From the cell containing the given text, extract its center point as (x, y) coordinate. 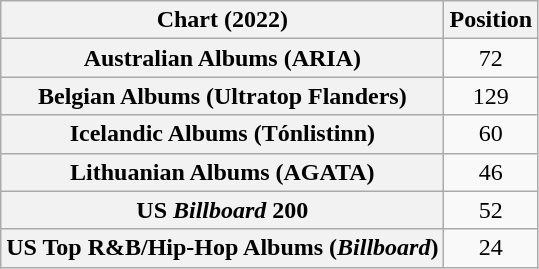
Chart (2022) (222, 20)
Icelandic Albums (Tónlistinn) (222, 134)
60 (491, 134)
Lithuanian Albums (AGATA) (222, 172)
Australian Albums (ARIA) (222, 58)
46 (491, 172)
52 (491, 210)
129 (491, 96)
Position (491, 20)
US Top R&B/Hip-Hop Albums (Billboard) (222, 248)
24 (491, 248)
US Billboard 200 (222, 210)
Belgian Albums (Ultratop Flanders) (222, 96)
72 (491, 58)
